Find where the given text appears and provide that cell's center as [X, Y] coordinate. 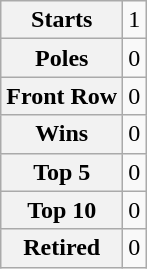
Top 10 [62, 210]
Top 5 [62, 172]
Starts [62, 20]
Retired [62, 248]
Wins [62, 134]
1 [134, 20]
Poles [62, 58]
Front Row [62, 96]
